Pinpoint the cell where the given text exists, returning its (x, y) midpoint coordinate. 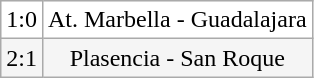
Plasencia - San Roque (177, 58)
2:1 (22, 58)
At. Marbella - Guadalajara (177, 20)
1:0 (22, 20)
